Search for the cell housing the specified text and yield its (x, y) center coordinate. 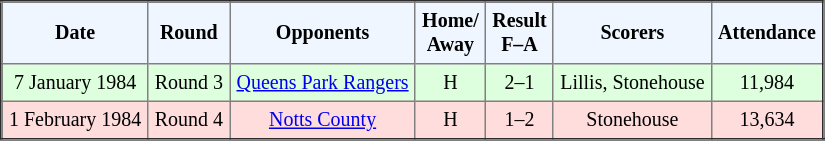
Opponents (323, 33)
13,634 (767, 120)
Home/Away (450, 33)
ResultF–A (520, 33)
Notts County (323, 120)
Stonehouse (632, 120)
Attendance (767, 33)
Lillis, Stonehouse (632, 83)
7 January 1984 (75, 83)
1–2 (520, 120)
Queens Park Rangers (323, 83)
2–1 (520, 83)
11,984 (767, 83)
Round (189, 33)
Round 3 (189, 83)
Round 4 (189, 120)
1 February 1984 (75, 120)
Date (75, 33)
Scorers (632, 33)
